Extract the [X, Y] coordinate from the center of the cell holding the provided text.  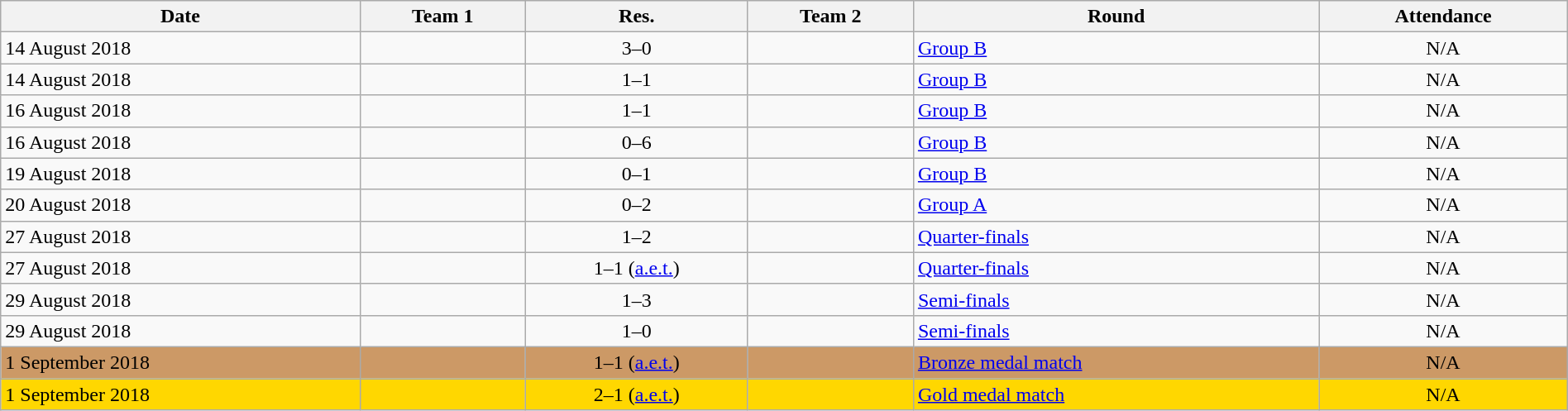
Team 2 [830, 17]
Date [180, 17]
1–3 [637, 299]
Team 1 [442, 17]
Bronze medal match [1116, 362]
Round [1116, 17]
1–2 [637, 237]
Group A [1116, 205]
19 August 2018 [180, 174]
20 August 2018 [180, 205]
0–6 [637, 142]
Attendance [1443, 17]
3–0 [637, 48]
0–1 [637, 174]
Res. [637, 17]
Gold medal match [1116, 394]
0–2 [637, 205]
2–1 (a.e.t.) [637, 394]
1–0 [637, 331]
